Determine the (x, y) coordinate at the center of the cell enclosing the given text.  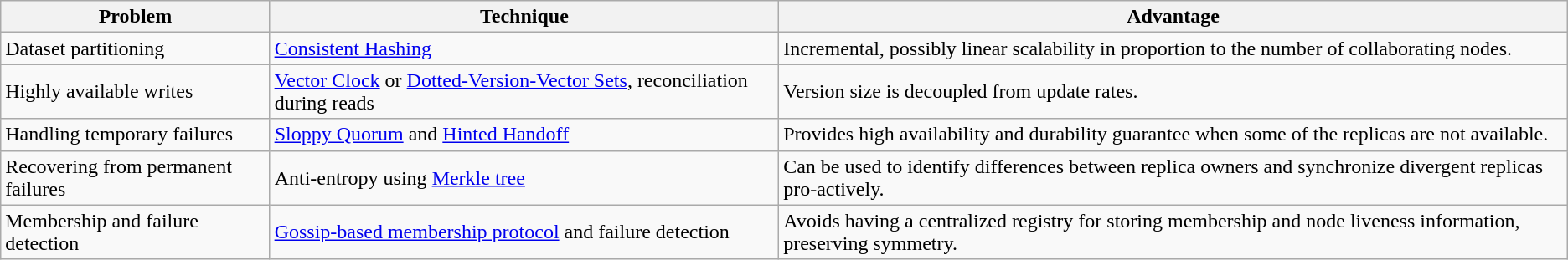
Technique (524, 17)
Avoids having a centralized registry for storing membership and node liveness information, preserving symmetry. (1173, 232)
Handling temporary failures (136, 135)
Dataset partitioning (136, 48)
Sloppy Quorum and Hinted Handoff (524, 135)
Advantage (1173, 17)
Version size is decoupled from update rates. (1173, 92)
Vector Clock or Dotted-Version-Vector Sets, reconciliation during reads (524, 92)
Recovering from permanent failures (136, 177)
Gossip-based membership protocol and failure detection (524, 232)
Anti-entropy using Merkle tree (524, 177)
Highly available writes (136, 92)
Can be used to identify differences between replica owners and synchronize divergent replicas pro-actively. (1173, 177)
Membership and failure detection (136, 232)
Problem (136, 17)
Consistent Hashing (524, 48)
Provides high availability and durability guarantee when some of the replicas are not available. (1173, 135)
Incremental, possibly linear scalability in proportion to the number of collaborating nodes. (1173, 48)
